Provide the (x, y) coordinate of the cell's center where the given text is located.  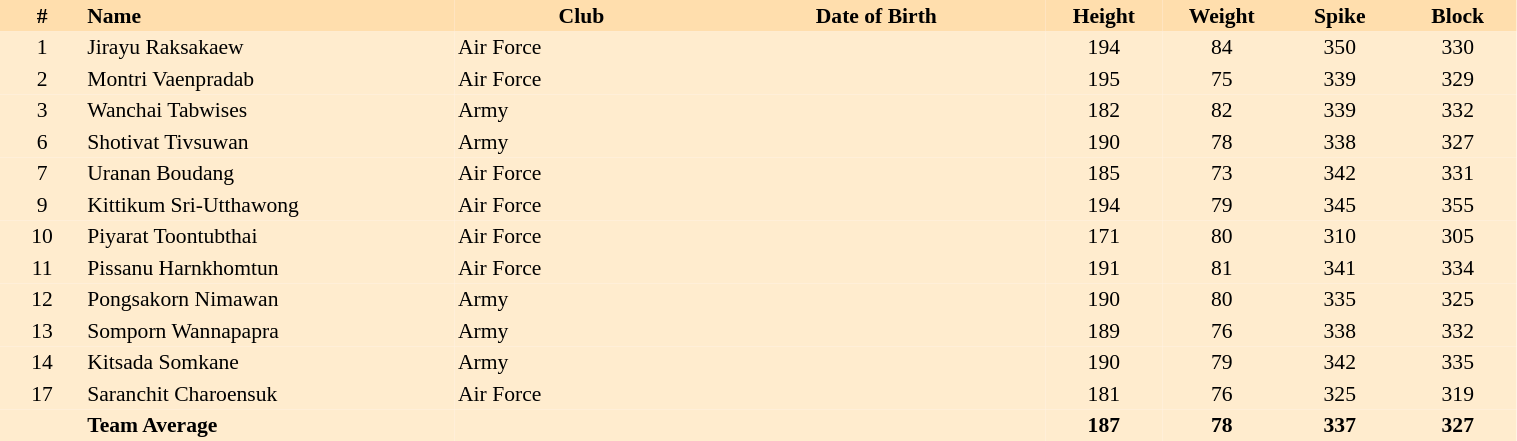
Spike (1340, 16)
9 (42, 205)
78 (1222, 142)
73 (1222, 174)
185 (1104, 174)
10 (42, 236)
2 (42, 79)
Montri Vaenpradab (270, 79)
14 (42, 362)
195 (1104, 79)
13 (42, 331)
182 (1104, 110)
331 (1458, 174)
Height (1104, 16)
17 (42, 394)
Saranchit Charoensuk (270, 394)
Name (270, 16)
Wanchai Tabwises (270, 110)
Pissanu Harnkhomtun (270, 268)
305 (1458, 236)
319 (1458, 394)
191 (1104, 268)
Kittikum Sri-Utthawong (270, 205)
Date of Birth (876, 16)
329 (1458, 79)
3 (42, 110)
Weight (1222, 16)
82 (1222, 110)
341 (1340, 268)
Uranan Boudang (270, 174)
350 (1340, 48)
12 (42, 300)
11 (42, 268)
# (42, 16)
Kitsada Somkane (270, 362)
Piyarat Toontubthai (270, 236)
334 (1458, 268)
75 (1222, 79)
Pongsakorn Nimawan (270, 300)
1 (42, 48)
327 (1458, 142)
171 (1104, 236)
355 (1458, 205)
Somporn Wannapapra (270, 331)
7 (42, 174)
Shotivat Tivsuwan (270, 142)
345 (1340, 205)
84 (1222, 48)
6 (42, 142)
Block (1458, 16)
189 (1104, 331)
Jirayu Raksakaew (270, 48)
Club (582, 16)
310 (1340, 236)
81 (1222, 268)
181 (1104, 394)
330 (1458, 48)
